Detect which cell encompasses the target text, then output its (X, Y) center coordinate. 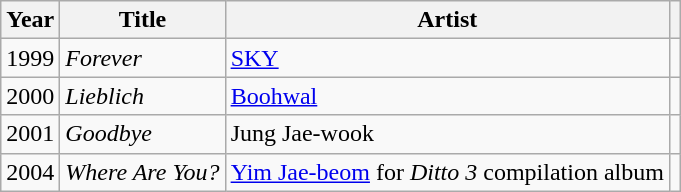
Title (142, 20)
2000 (30, 96)
1999 (30, 58)
SKY (447, 58)
Goodbye (142, 134)
Jung Jae-wook (447, 134)
Artist (447, 20)
Forever (142, 58)
Lieblich (142, 96)
Year (30, 20)
2001 (30, 134)
2004 (30, 172)
Boohwal (447, 96)
Yim Jae-beom for Ditto 3 compilation album (447, 172)
Where Are You? (142, 172)
